Identify which cell holds the provided text, then report its [X, Y] central coordinate. 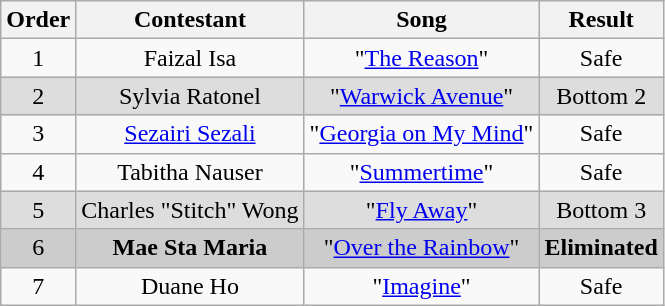
Bottom 3 [601, 210]
Result [601, 20]
Bottom 2 [601, 96]
1 [38, 58]
Sylvia Ratonel [190, 96]
"Georgia on My Mind" [422, 134]
Charles "Stitch" Wong [190, 210]
Order [38, 20]
Eliminated [601, 248]
4 [38, 172]
Duane Ho [190, 286]
Faizal Isa [190, 58]
Contestant [190, 20]
5 [38, 210]
Tabitha Nauser [190, 172]
7 [38, 286]
Sezairi Sezali [190, 134]
6 [38, 248]
"Summertime" [422, 172]
"The Reason" [422, 58]
"Over the Rainbow" [422, 248]
Mae Sta Maria [190, 248]
2 [38, 96]
"Fly Away" [422, 210]
"Imagine" [422, 286]
3 [38, 134]
Song [422, 20]
"Warwick Avenue" [422, 96]
